Search for the cell housing the specified text and yield its (X, Y) center coordinate. 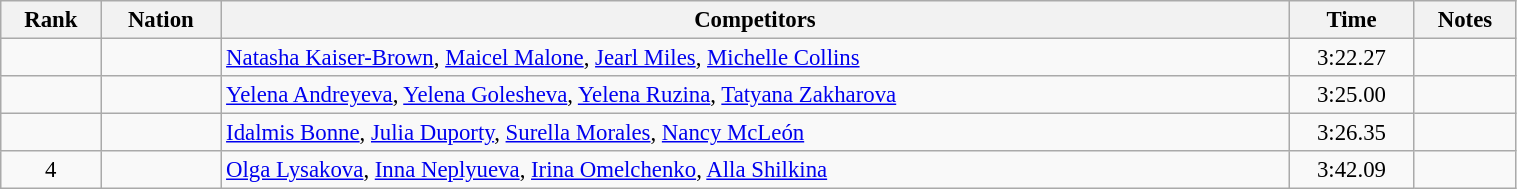
Olga Lysakova, Inna Neplyueva, Irina Omelchenko, Alla Shilkina (755, 170)
Yelena Andreyeva, Yelena Golesheva, Yelena Ruzina, Tatyana Zakharova (755, 95)
Nation (161, 20)
Natasha Kaiser-Brown, Maicel Malone, Jearl Miles, Michelle Collins (755, 58)
3:22.27 (1352, 58)
Idalmis Bonne, Julia Duporty, Surella Morales, Nancy McLeón (755, 133)
4 (51, 170)
Time (1352, 20)
Notes (1465, 20)
3:25.00 (1352, 95)
Competitors (755, 20)
3:26.35 (1352, 133)
Rank (51, 20)
3:42.09 (1352, 170)
